Extract the [x, y] coordinate from the center of the cell holding the provided text.  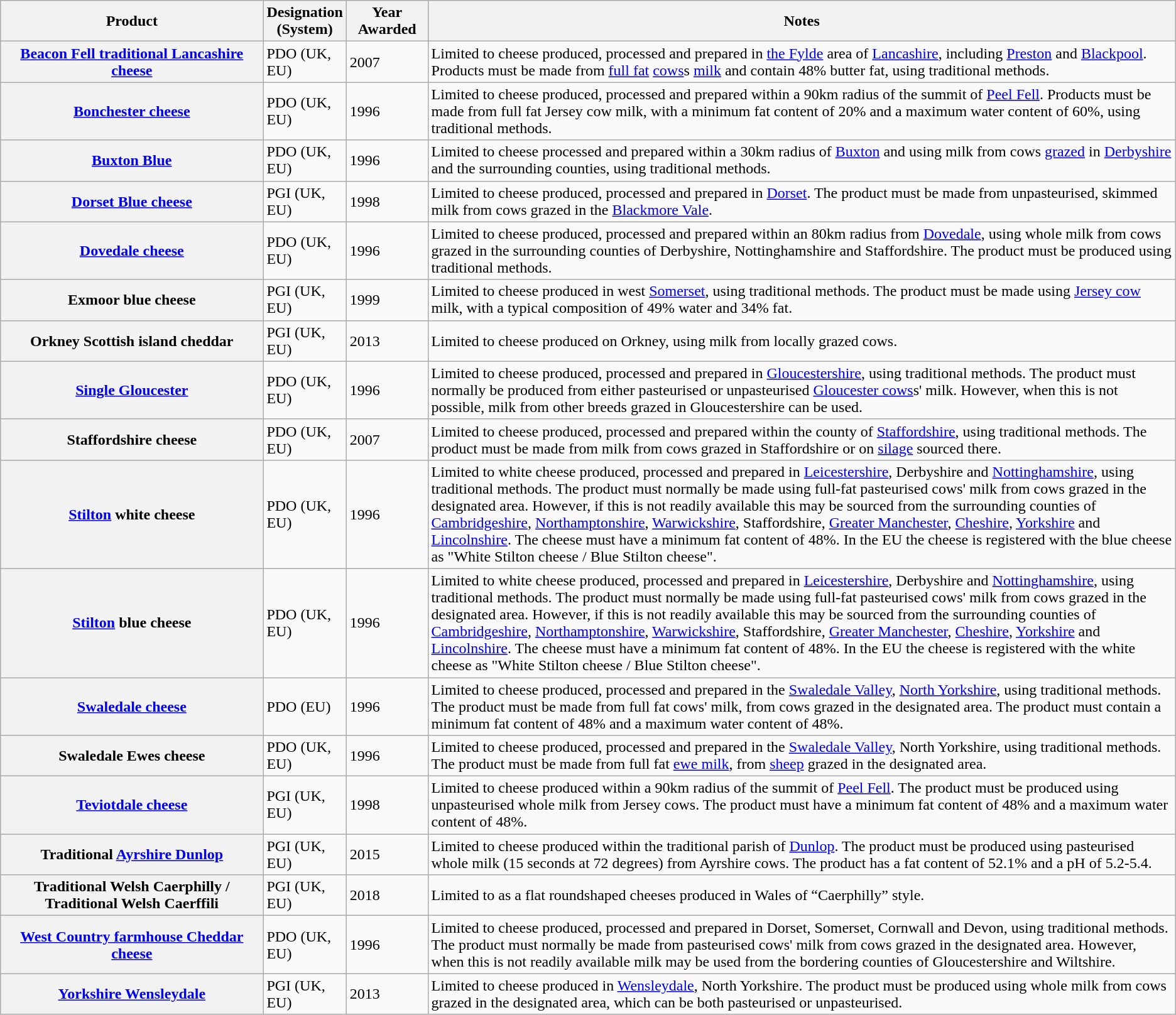
Limited to cheese produced on Orkney, using milk from locally grazed cows. [802, 340]
2018 [387, 896]
Beacon Fell traditional Lancashire cheese [132, 62]
Buxton Blue [132, 161]
Exmoor blue cheese [132, 300]
Dorset Blue cheese [132, 201]
Designation (System) [305, 21]
West Country farmhouse Cheddar cheese [132, 945]
2015 [387, 854]
Single Gloucester [132, 390]
Stilton blue cheese [132, 623]
Product [132, 21]
Swaledale Ewes cheese [132, 756]
Traditional Welsh Caerphilly / Traditional Welsh Caerffili [132, 896]
Stilton white cheese [132, 514]
Staffordshire cheese [132, 440]
PDO (EU) [305, 706]
Traditional Ayrshire Dunlop [132, 854]
Swaledale cheese [132, 706]
Yorkshire Wensleydale [132, 994]
Notes [802, 21]
Dovedale cheese [132, 251]
Limited to as a flat roundshaped cheeses produced in Wales of “Caerphilly” style. [802, 896]
1999 [387, 300]
Bonchester cheese [132, 111]
Orkney Scottish island cheddar [132, 340]
Year Awarded [387, 21]
Teviotdale cheese [132, 805]
